Search for the cell housing the specified text and yield its (x, y) center coordinate. 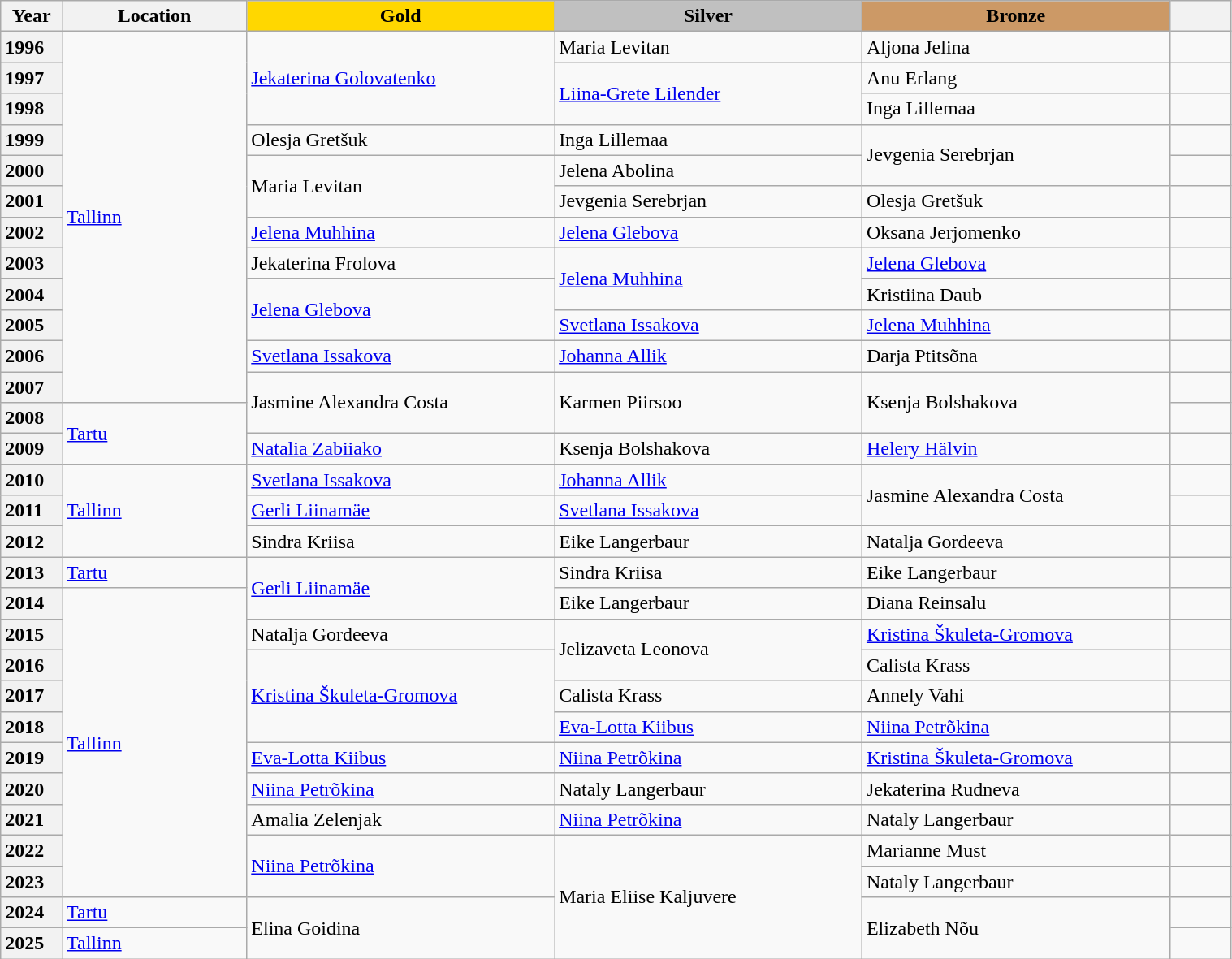
Maria Eliise Kaljuvere (708, 896)
2025 (32, 944)
Anu Erlang (1015, 78)
2019 (32, 758)
2001 (32, 201)
Jelizaveta Leonova (708, 650)
Jelena Abolina (708, 171)
Diana Reinsalu (1015, 603)
2009 (32, 449)
2002 (32, 232)
Liina-Grete Lilender (708, 93)
Amalia Zelenjak (401, 819)
Gold (401, 16)
Natalia Zabiiako (401, 449)
Darja Ptitsõna (1015, 356)
1999 (32, 140)
Karmen Piirsoo (708, 403)
Jekaterina Frolova (401, 263)
Aljona Jelina (1015, 47)
2007 (32, 387)
Bronze (1015, 16)
Jekaterina Golovatenko (401, 78)
Elina Goidina (401, 928)
2020 (32, 788)
Marianne Must (1015, 850)
2013 (32, 572)
2022 (32, 850)
2008 (32, 418)
1997 (32, 78)
2021 (32, 819)
Jekaterina Rudneva (1015, 788)
Year (32, 16)
Location (154, 16)
2018 (32, 727)
2012 (32, 542)
Oksana Jerjomenko (1015, 232)
Helery Hälvin (1015, 449)
2011 (32, 511)
2016 (32, 665)
Silver (708, 16)
2006 (32, 356)
1998 (32, 109)
2003 (32, 263)
Elizabeth Nõu (1015, 928)
2014 (32, 603)
2024 (32, 913)
2004 (32, 294)
2005 (32, 325)
2000 (32, 171)
Annely Vahi (1015, 696)
1996 (32, 47)
Kristiina Daub (1015, 294)
2015 (32, 634)
2023 (32, 881)
2010 (32, 480)
2017 (32, 696)
